Locate the cell with the specified text and output its (X, Y) center coordinate. 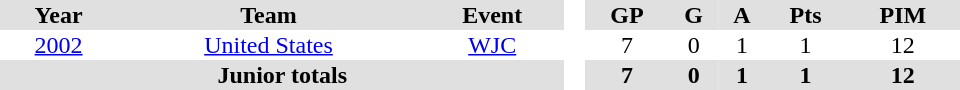
Team (268, 15)
PIM (903, 15)
G (694, 15)
GP (626, 15)
A (742, 15)
Junior totals (282, 75)
2002 (58, 45)
Pts (805, 15)
WJC (492, 45)
Year (58, 15)
United States (268, 45)
Event (492, 15)
